Locate the cell with the specified text and output its [X, Y] center coordinate. 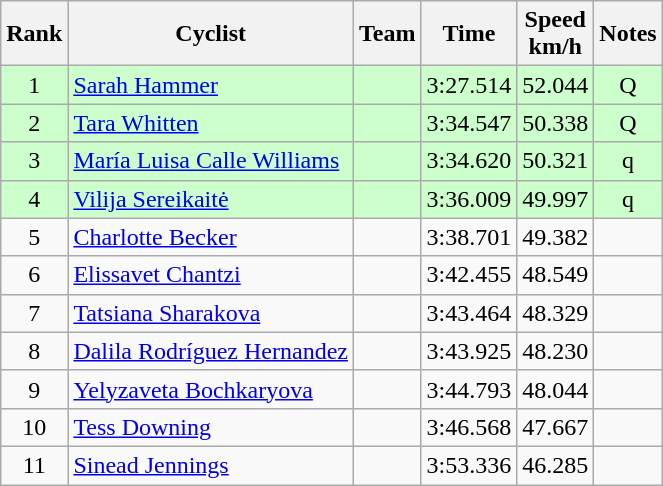
6 [34, 275]
3 [34, 161]
50.321 [556, 161]
3:27.514 [469, 85]
52.044 [556, 85]
Notes [628, 34]
Sinead Jennings [211, 465]
Tara Whitten [211, 123]
3:34.620 [469, 161]
Yelyzaveta Bochkaryova [211, 389]
48.549 [556, 275]
3:38.701 [469, 237]
49.997 [556, 199]
3:43.464 [469, 313]
Time [469, 34]
3:42.455 [469, 275]
Dalila Rodríguez Hernandez [211, 351]
5 [34, 237]
48.230 [556, 351]
2 [34, 123]
Vilija Sereikaitė [211, 199]
Speedkm/h [556, 34]
3:44.793 [469, 389]
3:46.568 [469, 427]
8 [34, 351]
3:53.336 [469, 465]
Charlotte Becker [211, 237]
3:34.547 [469, 123]
10 [34, 427]
9 [34, 389]
47.667 [556, 427]
46.285 [556, 465]
Rank [34, 34]
49.382 [556, 237]
3:43.925 [469, 351]
48.329 [556, 313]
Team [387, 34]
11 [34, 465]
50.338 [556, 123]
María Luisa Calle Williams [211, 161]
Sarah Hammer [211, 85]
4 [34, 199]
3:36.009 [469, 199]
7 [34, 313]
48.044 [556, 389]
Elissavet Chantzi [211, 275]
1 [34, 85]
Tess Downing [211, 427]
Tatsiana Sharakova [211, 313]
Cyclist [211, 34]
